Locate the cell with the specified text and output its (X, Y) center coordinate. 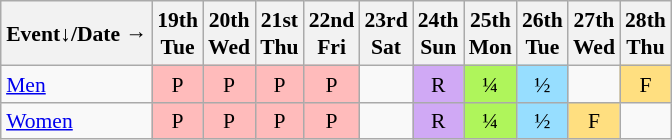
24thSun (438, 33)
23rdSat (386, 33)
19thTue (178, 33)
Men (76, 84)
26thTue (542, 33)
27thWed (594, 33)
25thMon (490, 33)
20thWed (229, 33)
22ndFri (332, 33)
Women (76, 120)
Event↓/Date → (76, 33)
28thThu (646, 33)
21stThu (280, 33)
